Capture the cell that displays the provided text and extract its (X, Y) central coordinate. 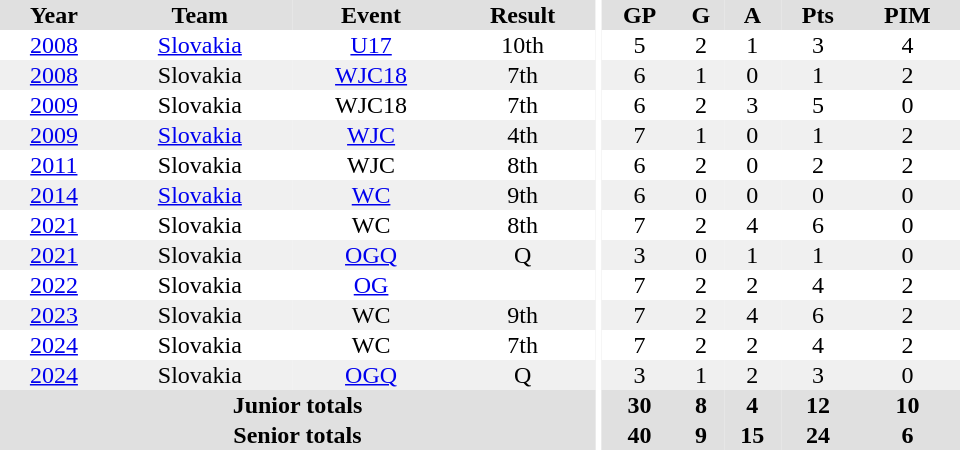
10th (522, 45)
OG (372, 285)
2011 (54, 165)
G (701, 15)
10 (908, 405)
12 (818, 405)
2023 (54, 315)
Team (200, 15)
30 (640, 405)
PIM (908, 15)
Event (372, 15)
Result (522, 15)
A (752, 15)
2022 (54, 285)
4th (522, 135)
Year (54, 15)
Junior totals (298, 405)
8 (701, 405)
Pts (818, 15)
9 (701, 435)
2014 (54, 195)
24 (818, 435)
U17 (372, 45)
15 (752, 435)
40 (640, 435)
GP (640, 15)
Senior totals (298, 435)
